Extract the [x, y] coordinate from the center of the cell holding the provided text.  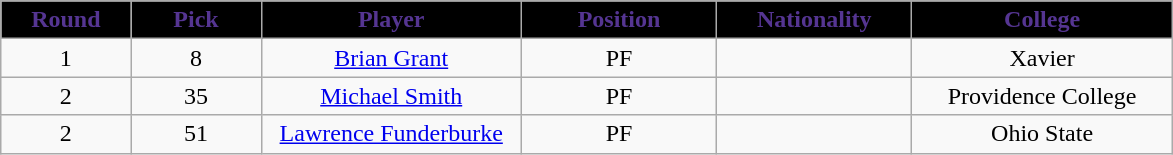
Xavier [1042, 58]
Round [66, 20]
Michael Smith [391, 96]
College [1042, 20]
8 [196, 58]
Ohio State [1042, 134]
51 [196, 134]
Lawrence Funderburke [391, 134]
1 [66, 58]
Brian Grant [391, 58]
Providence College [1042, 96]
Nationality [814, 20]
Player [391, 20]
Pick [196, 20]
Position [618, 20]
35 [196, 96]
